From the cell containing the given text, extract its center point as [x, y] coordinate. 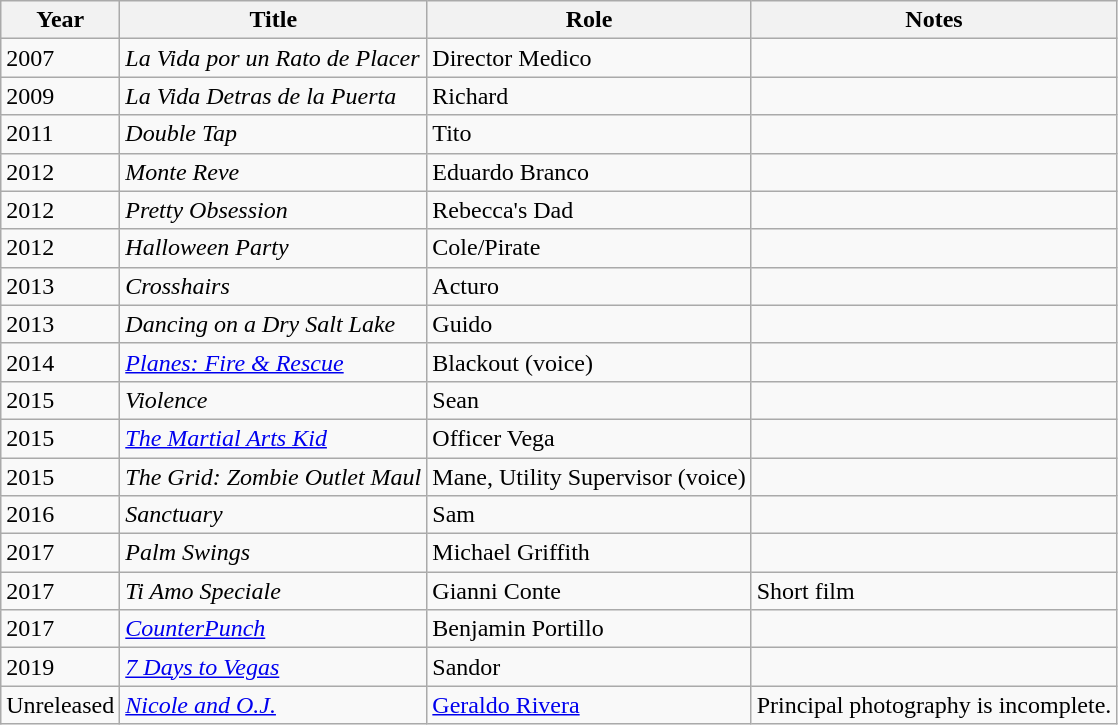
The Grid: Zombie Outlet Maul [274, 477]
Mane, Utility Supervisor (voice) [589, 477]
2009 [60, 96]
CounterPunch [274, 629]
Violence [274, 400]
Tito [589, 134]
Unreleased [60, 705]
Monte Reve [274, 172]
2011 [60, 134]
Dancing on a Dry Salt Lake [274, 324]
Nicole and O.J. [274, 705]
The Martial Arts Kid [274, 438]
Rebecca's Dad [589, 210]
Notes [934, 20]
Sandor [589, 667]
Palm Swings [274, 553]
Ti Amo Speciale [274, 591]
2019 [60, 667]
Officer Vega [589, 438]
Sam [589, 515]
Pretty Obsession [274, 210]
Sean [589, 400]
Guido [589, 324]
Michael Griffith [589, 553]
La Vida por un Rato de Placer [274, 58]
Gianni Conte [589, 591]
La Vida Detras de la Puerta [274, 96]
Short film [934, 591]
Crosshairs [274, 286]
7 Days to Vegas [274, 667]
Role [589, 20]
Title [274, 20]
Director Medico [589, 58]
Eduardo Branco [589, 172]
Year [60, 20]
Benjamin Portillo [589, 629]
Halloween Party [274, 248]
Sanctuary [274, 515]
Geraldo Rivera [589, 705]
Blackout (voice) [589, 362]
2007 [60, 58]
Principal photography is incomplete. [934, 705]
Double Tap [274, 134]
Cole/Pirate [589, 248]
Planes: Fire & Rescue [274, 362]
2014 [60, 362]
Richard [589, 96]
Acturo [589, 286]
2016 [60, 515]
